Output the (x, y) coordinate of the center of the cell containing the given text.  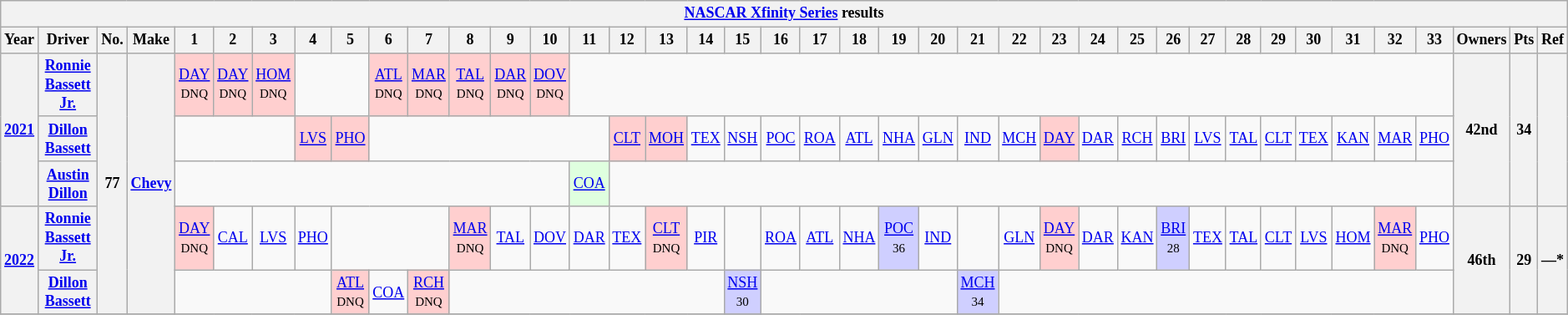
Make (151, 40)
RCHDNQ (429, 292)
Year (20, 40)
16 (781, 40)
2022 (20, 261)
5 (351, 40)
8 (470, 40)
Chevy (151, 184)
Driver (67, 40)
11 (589, 40)
BRI28 (1174, 238)
Ref (1553, 40)
20 (938, 40)
MCH (1019, 139)
28 (1243, 40)
MOH (666, 139)
MCH34 (978, 292)
No. (112, 40)
22 (1019, 40)
Pts (1525, 40)
2 (233, 40)
14 (706, 40)
2021 (20, 130)
26 (1174, 40)
25 (1137, 40)
NSH30 (743, 292)
HOM (1353, 238)
21 (978, 40)
12 (627, 40)
Austin Dillon (67, 184)
19 (899, 40)
30 (1313, 40)
33 (1434, 40)
15 (743, 40)
BRI (1174, 139)
23 (1059, 40)
17 (820, 40)
RCH (1137, 139)
34 (1525, 130)
HOMDNQ (274, 84)
7 (429, 40)
32 (1395, 40)
DARDNQ (511, 84)
13 (666, 40)
NSH (743, 139)
10 (550, 40)
NASCAR Xfinity Series results (784, 13)
31 (1353, 40)
POC (781, 139)
CAL (233, 238)
CLTDNQ (666, 238)
DAY (1059, 139)
27 (1208, 40)
DOVDNQ (550, 84)
PIR (706, 238)
6 (389, 40)
77 (112, 184)
3 (274, 40)
18 (859, 40)
42nd (1481, 130)
POC36 (899, 238)
1 (195, 40)
DOV (550, 238)
4 (312, 40)
9 (511, 40)
Owners (1481, 40)
24 (1099, 40)
—* (1553, 261)
TALDNQ (470, 84)
MAR (1395, 139)
46th (1481, 261)
